Extract the (x, y) coordinate from the center of the cell holding the provided text.  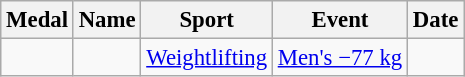
Event (340, 20)
Weightlifting (207, 58)
Men's −77 kg (340, 58)
Sport (207, 20)
Name (107, 20)
Medal (38, 20)
Date (436, 20)
